Return (x, y) of the center of cell containing provided text 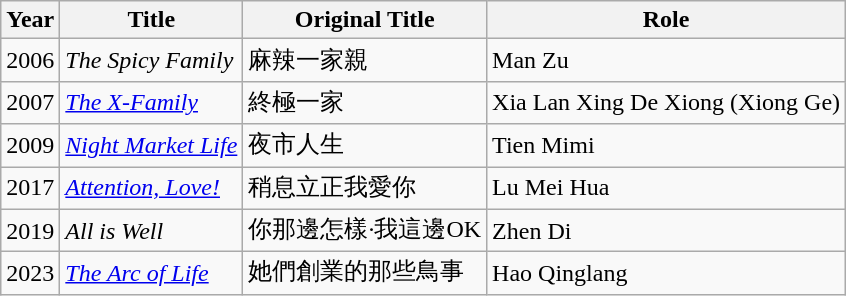
Lu Mei Hua (666, 188)
The Arc of Life (152, 274)
Man Zu (666, 60)
Hao Qinglang (666, 274)
終極一家 (365, 102)
Original Title (365, 20)
Attention, Love! (152, 188)
麻辣一家親 (365, 60)
她們創業的那些鳥事 (365, 274)
Role (666, 20)
The X-Family (152, 102)
2017 (30, 188)
2006 (30, 60)
Year (30, 20)
The Spicy Family (152, 60)
夜市人生 (365, 146)
2009 (30, 146)
你那邊怎樣·我這邊OK (365, 230)
Xia Lan Xing De Xiong (Xiong Ge) (666, 102)
2023 (30, 274)
All is Well (152, 230)
Tien Mimi (666, 146)
Night Market Life (152, 146)
Zhen Di (666, 230)
稍息立正我愛你 (365, 188)
2019 (30, 230)
Title (152, 20)
2007 (30, 102)
